Identify which cell holds the provided text, then report its (x, y) central coordinate. 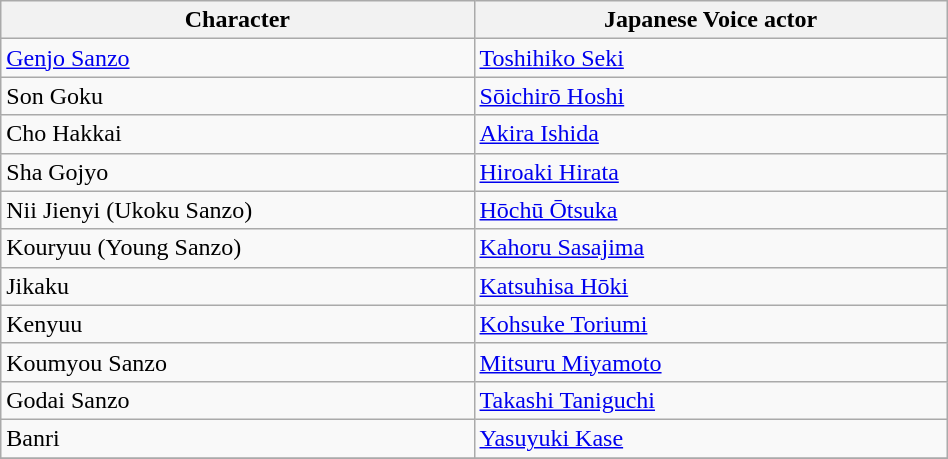
Son Goku (238, 96)
Mitsuru Miyamoto (710, 362)
Yasuyuki Kase (710, 438)
Godai Sanzo (238, 400)
Kenyuu (238, 324)
Hiroaki Hirata (710, 172)
Akira Ishida (710, 134)
Toshihiko Seki (710, 58)
Sha Gojyo (238, 172)
Hōchū Ōtsuka (710, 210)
Character (238, 20)
Kohsuke Toriumi (710, 324)
Nii Jienyi (Ukoku Sanzo) (238, 210)
Takashi Taniguchi (710, 400)
Jikaku (238, 286)
Banri (238, 438)
Sōichirō Hoshi (710, 96)
Kahoru Sasajima (710, 248)
Japanese Voice actor (710, 20)
Kouryuu (Young Sanzo) (238, 248)
Genjo Sanzo (238, 58)
Koumyou Sanzo (238, 362)
Katsuhisa Hōki (710, 286)
Cho Hakkai (238, 134)
